Return the (x, y) coordinate for the center point of the cell that contains the specified text.  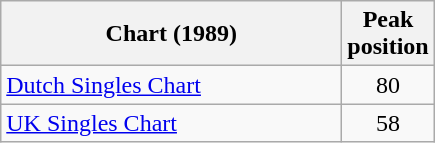
Dutch Singles Chart (172, 85)
58 (388, 123)
UK Singles Chart (172, 123)
Chart (1989) (172, 34)
80 (388, 85)
Peakposition (388, 34)
